Provide the [x, y] coordinate of the cell's center where the given text is located.  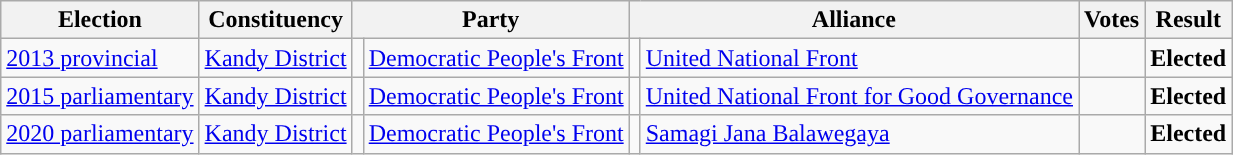
Constituency [276, 20]
2020 parliamentary [100, 134]
Votes [1112, 20]
United National Front [859, 58]
2013 provincial [100, 58]
Party [490, 20]
Election [100, 20]
Samagi Jana Balawegaya [859, 134]
United National Front for Good Governance [859, 96]
Result [1188, 20]
Alliance [854, 20]
2015 parliamentary [100, 96]
